Determine the (x, y) coordinate at the center of the cell enclosing the given text.  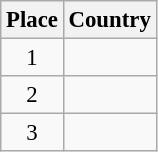
Place (32, 20)
2 (32, 95)
Country (110, 20)
1 (32, 58)
3 (32, 133)
